Detect which cell encompasses the target text, then output its [X, Y] center coordinate. 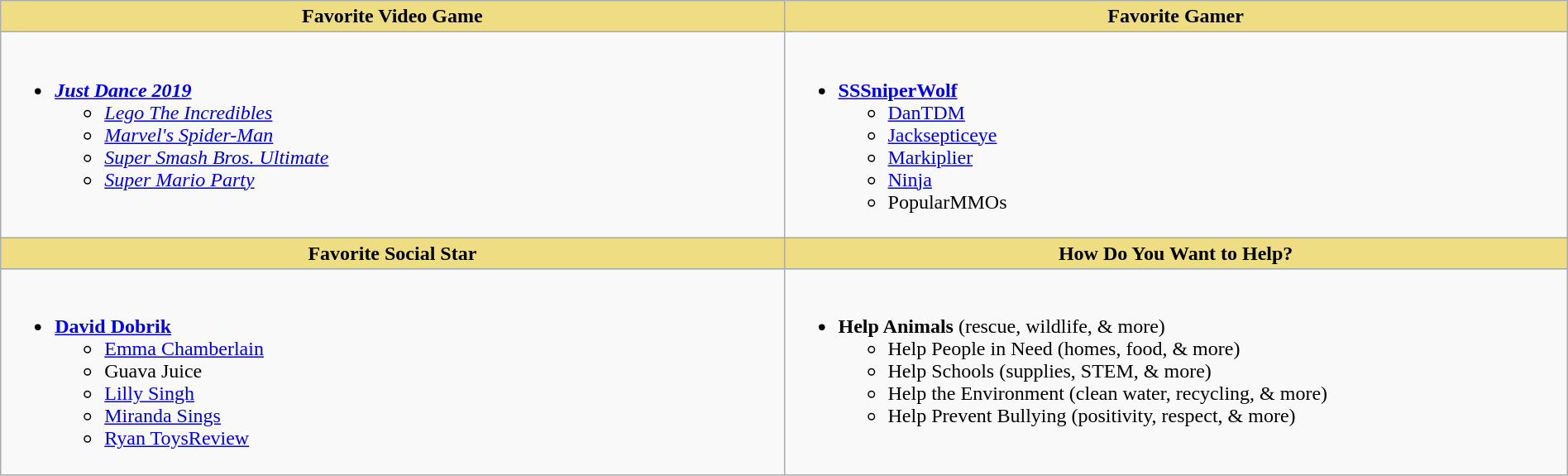
Favorite Gamer [1176, 17]
Favorite Social Star [392, 253]
David DobrikEmma ChamberlainGuava JuiceLilly SinghMiranda SingsRyan ToysReview [392, 372]
SSSniperWolfDanTDMJacksepticeyeMarkiplierNinjaPopularMMOs [1176, 135]
Just Dance 2019Lego The IncrediblesMarvel's Spider-ManSuper Smash Bros. UltimateSuper Mario Party [392, 135]
Favorite Video Game [392, 17]
How Do You Want to Help? [1176, 253]
